Search for the cell housing the specified text and yield its [X, Y] center coordinate. 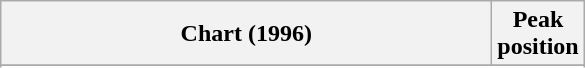
Chart (1996) [246, 34]
Peakposition [538, 34]
